Scan for the cell matching the given text and deliver its [x, y] coordinate at center. 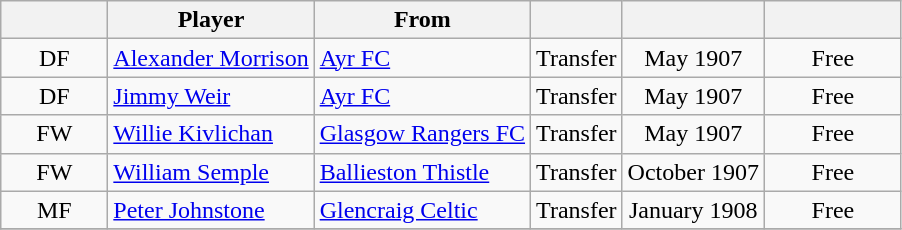
Willie Kivlichan [211, 134]
Alexander Morrison [211, 58]
Peter Johnstone [211, 210]
William Semple [211, 172]
Jimmy Weir [211, 96]
Ballieston Thistle [422, 172]
Glencraig Celtic [422, 210]
Player [211, 20]
Glasgow Rangers FC [422, 134]
October 1907 [693, 172]
From [422, 20]
MF [54, 210]
January 1908 [693, 210]
